Output the (X, Y) coordinate of the center of the cell containing the given text.  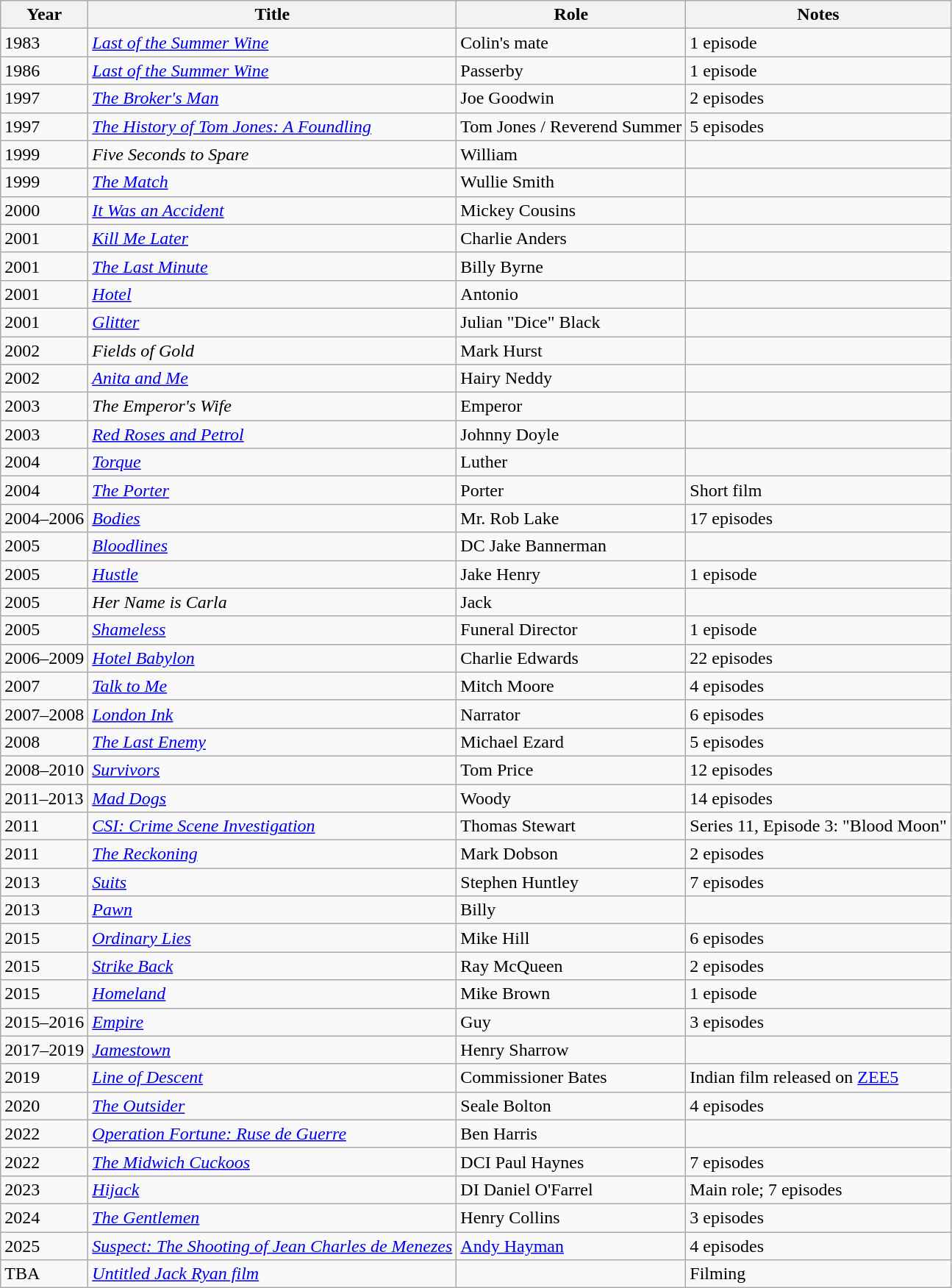
Woody (571, 798)
The Last Minute (272, 266)
The History of Tom Jones: A Foundling (272, 126)
Henry Collins (571, 1217)
2020 (44, 1106)
Survivors (272, 770)
Porter (571, 490)
Kill Me Later (272, 238)
2019 (44, 1078)
1983 (44, 43)
Suspect: The Shooting of Jean Charles de Menezes (272, 1246)
Pawn (272, 910)
Five Seconds to Spare (272, 154)
Charlie Anders (571, 238)
Torque (272, 462)
Colin's mate (571, 43)
2008–2010 (44, 770)
Role (571, 15)
Ben Harris (571, 1134)
Shameless (272, 630)
Mitch Moore (571, 686)
Strike Back (272, 966)
Luther (571, 462)
2004–2006 (44, 518)
Jamestown (272, 1050)
Title (272, 15)
Short film (818, 490)
Hotel (272, 294)
Mark Hurst (571, 351)
Mr. Rob Lake (571, 518)
2025 (44, 1246)
The Porter (272, 490)
Anita and Me (272, 379)
The Outsider (272, 1106)
William (571, 154)
Jake Henry (571, 574)
2006–2009 (44, 658)
2007–2008 (44, 714)
Guy (571, 1022)
Billy Byrne (571, 266)
It Was an Accident (272, 210)
Notes (818, 15)
Fields of Gold (272, 351)
2023 (44, 1189)
Hustle (272, 574)
Passerby (571, 71)
Mike Brown (571, 994)
Untitled Jack Ryan film (272, 1274)
1986 (44, 71)
DI Daniel O'Farrel (571, 1189)
DCI Paul Haynes (571, 1162)
Stephen Huntley (571, 882)
Hairy Neddy (571, 379)
Glitter (272, 322)
12 episodes (818, 770)
2017–2019 (44, 1050)
Indian film released on ZEE5 (818, 1078)
Ordinary Lies (272, 938)
Talk to Me (272, 686)
CSI: Crime Scene Investigation (272, 826)
Mark Dobson (571, 854)
DC Jake Bannerman (571, 546)
Mad Dogs (272, 798)
Operation Fortune: Ruse de Guerre (272, 1134)
17 episodes (818, 518)
Charlie Edwards (571, 658)
Bloodlines (272, 546)
14 episodes (818, 798)
2000 (44, 210)
Year (44, 15)
Main role; 7 episodes (818, 1189)
The Broker's Man (272, 99)
Henry Sharrow (571, 1050)
Suits (272, 882)
Commissioner Bates (571, 1078)
Emperor (571, 407)
Narrator (571, 714)
Bodies (272, 518)
Billy (571, 910)
London Ink (272, 714)
The Last Enemy (272, 742)
The Emperor's Wife (272, 407)
Homeland (272, 994)
2015–2016 (44, 1022)
Series 11, Episode 3: "Blood Moon" (818, 826)
2011–2013 (44, 798)
Tom Jones / Reverend Summer (571, 126)
Mickey Cousins (571, 210)
Thomas Stewart (571, 826)
Mike Hill (571, 938)
The Match (272, 182)
TBA (44, 1274)
2008 (44, 742)
Filming (818, 1274)
2024 (44, 1217)
Ray McQueen (571, 966)
Michael Ezard (571, 742)
Wullie Smith (571, 182)
Antonio (571, 294)
The Reckoning (272, 854)
Funeral Director (571, 630)
Andy Hayman (571, 1246)
Jack (571, 602)
22 episodes (818, 658)
Joe Goodwin (571, 99)
Tom Price (571, 770)
Johnny Doyle (571, 434)
Empire (272, 1022)
Line of Descent (272, 1078)
Her Name is Carla (272, 602)
Red Roses and Petrol (272, 434)
The Midwich Cuckoos (272, 1162)
Hotel Babylon (272, 658)
Seale Bolton (571, 1106)
The Gentlemen (272, 1217)
Hijack (272, 1189)
Julian "Dice" Black (571, 322)
2007 (44, 686)
